Extract the [X, Y] coordinate from the center of the cell holding the provided text.  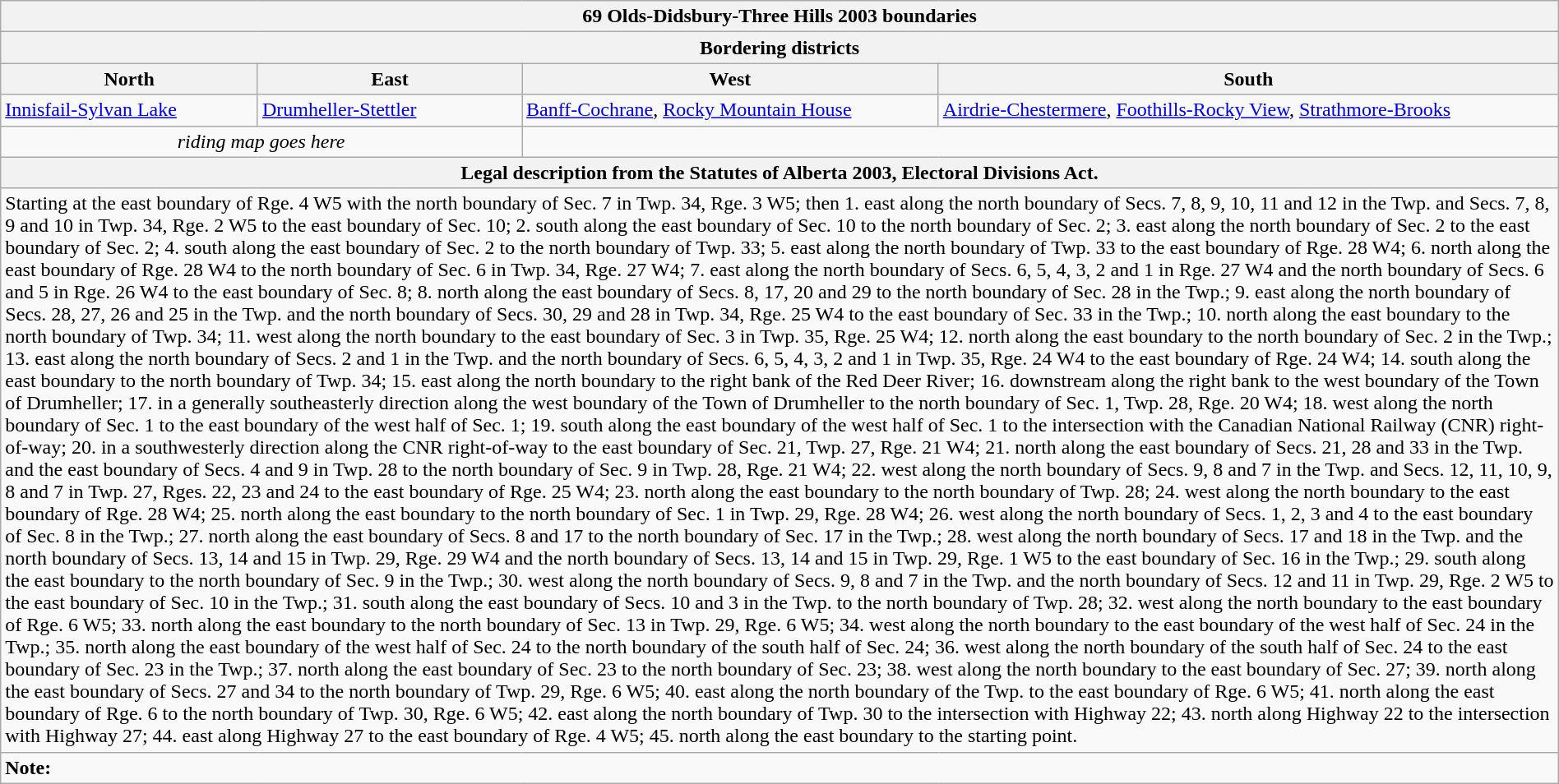
riding map goes here [261, 141]
South [1248, 79]
Note: [779, 768]
Legal description from the Statutes of Alberta 2003, Electoral Divisions Act. [779, 173]
Bordering districts [779, 48]
Innisfail-Sylvan Lake [130, 110]
Airdrie-Chestermere, Foothills-Rocky View, Strathmore-Brooks [1248, 110]
North [130, 79]
West [730, 79]
East [390, 79]
Drumheller-Stettler [390, 110]
Banff-Cochrane, Rocky Mountain House [730, 110]
69 Olds-Didsbury-Three Hills 2003 boundaries [779, 16]
